For the text-containing cell, return its midpoint in [x, y] coordinate format. 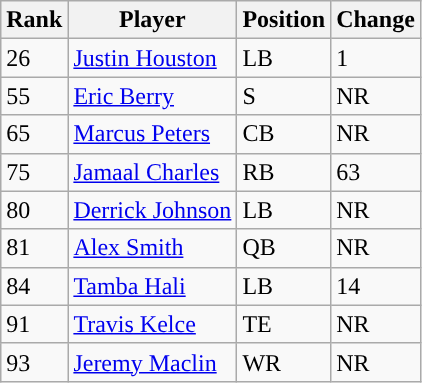
Marcus Peters [152, 134]
TE [284, 324]
Player [152, 20]
80 [34, 210]
Derrick Johnson [152, 210]
QB [284, 248]
Alex Smith [152, 248]
Jamaal Charles [152, 172]
14 [376, 286]
63 [376, 172]
RB [284, 172]
93 [34, 362]
81 [34, 248]
Rank [34, 20]
Justin Houston [152, 58]
Travis Kelce [152, 324]
26 [34, 58]
WR [284, 362]
55 [34, 96]
65 [34, 134]
Position [284, 20]
S [284, 96]
Eric Berry [152, 96]
CB [284, 134]
Tamba Hali [152, 286]
91 [34, 324]
84 [34, 286]
75 [34, 172]
Jeremy Maclin [152, 362]
1 [376, 58]
Change [376, 20]
